From the cell containing the given text, extract its center point as [X, Y] coordinate. 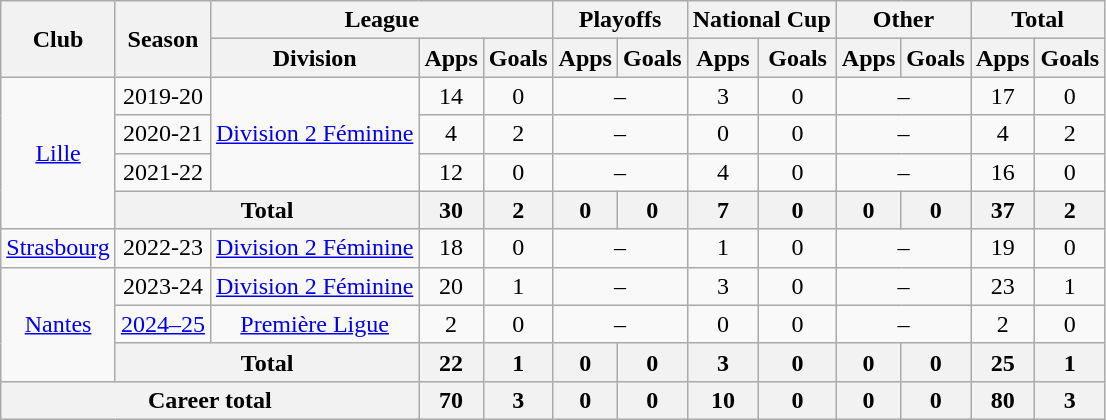
14 [451, 96]
National Cup [762, 20]
Nantes [58, 324]
League [382, 20]
Career total [210, 400]
Season [162, 39]
30 [451, 210]
23 [1002, 286]
Playoffs [620, 20]
Division [314, 58]
2020-21 [162, 134]
20 [451, 286]
2022-23 [162, 248]
10 [723, 400]
25 [1002, 362]
Other [903, 20]
18 [451, 248]
2021-22 [162, 172]
Lille [58, 153]
80 [1002, 400]
12 [451, 172]
Première Ligue [314, 324]
7 [723, 210]
2024–25 [162, 324]
Strasbourg [58, 248]
16 [1002, 172]
37 [1002, 210]
17 [1002, 96]
2023-24 [162, 286]
70 [451, 400]
Club [58, 39]
22 [451, 362]
2019-20 [162, 96]
19 [1002, 248]
